Extract the [X, Y] coordinate from the center of the cell holding the provided text.  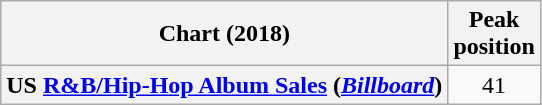
Peakposition [494, 34]
Chart (2018) [224, 34]
41 [494, 85]
US R&B/Hip-Hop Album Sales (Billboard) [224, 85]
